Detect which cell encompasses the target text, then output its [x, y] center coordinate. 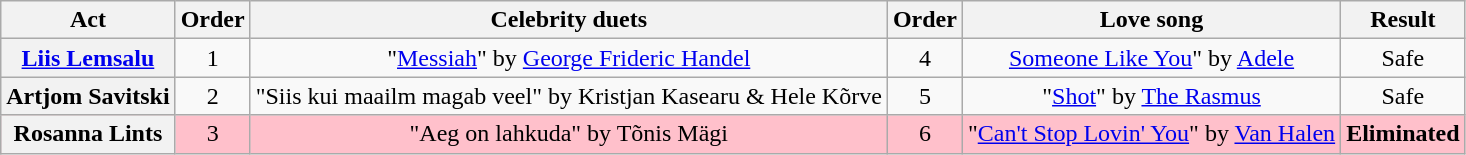
Love song [1151, 20]
Celebrity duets [568, 20]
Artjom Savitski [88, 96]
"Siis kui maailm magab veel" by Kristjan Kasearu & Hele Kõrve [568, 96]
5 [924, 96]
"Messiah" by George Frideric Handel [568, 58]
Liis Lemsalu [88, 58]
"Can't Stop Lovin' You" by Van Halen [1151, 134]
Act [88, 20]
Rosanna Lints [88, 134]
1 [212, 58]
Result [1403, 20]
2 [212, 96]
3 [212, 134]
"Aeg on lahkuda" by Tõnis Mägi [568, 134]
6 [924, 134]
"Shot" by The Rasmus [1151, 96]
4 [924, 58]
Eliminated [1403, 134]
Someone Like You" by Adele [1151, 58]
